Return (X, Y) of the center of cell containing provided text 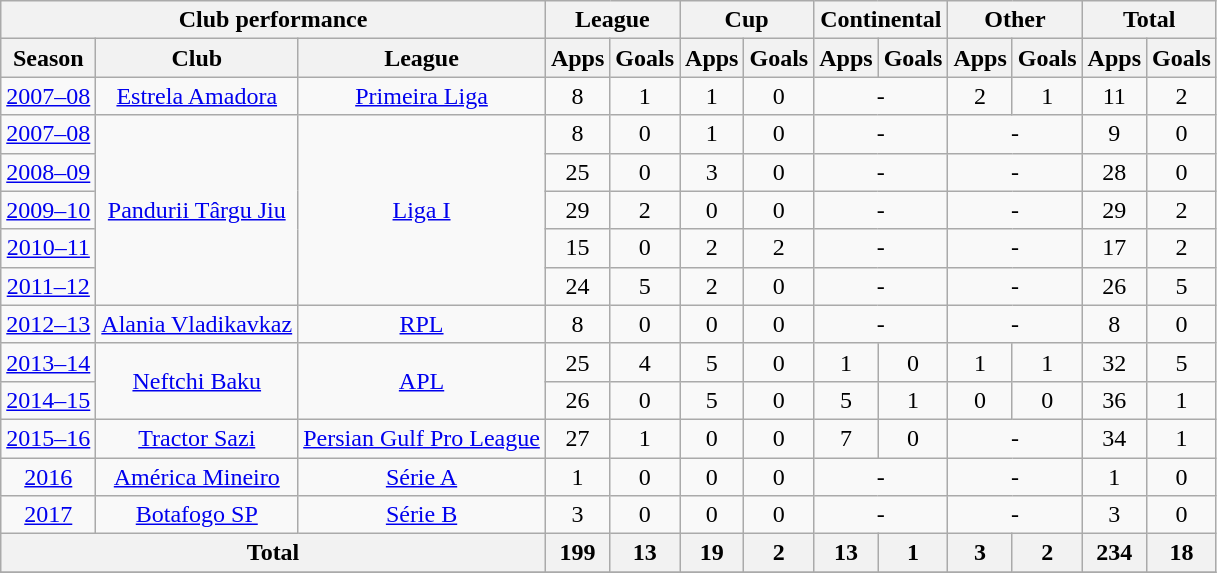
18 (1182, 553)
234 (1114, 553)
4 (645, 362)
2013–14 (48, 362)
32 (1114, 362)
Club performance (274, 20)
Tractor Sazi (197, 438)
Botafogo SP (197, 515)
Série B (422, 515)
17 (1114, 248)
Persian Gulf Pro League (422, 438)
2008–09 (48, 172)
Estrela Amadora (197, 96)
2017 (48, 515)
2016 (48, 477)
2010–11 (48, 248)
9 (1114, 134)
Liga I (422, 210)
América Mineiro (197, 477)
Season (48, 58)
Alania Vladikavkaz (197, 324)
28 (1114, 172)
Primeira Liga (422, 96)
2012–13 (48, 324)
15 (577, 248)
19 (712, 553)
2014–15 (48, 400)
Other (1015, 20)
Continental (881, 20)
36 (1114, 400)
Cup (747, 20)
2009–10 (48, 210)
11 (1114, 96)
2011–12 (48, 286)
APL (422, 381)
Neftchi Baku (197, 381)
RPL (422, 324)
199 (577, 553)
Club (197, 58)
Série A (422, 477)
24 (577, 286)
34 (1114, 438)
Pandurii Târgu Jiu (197, 210)
7 (846, 438)
2015–16 (48, 438)
27 (577, 438)
